Output the (X, Y) coordinate of the center of the cell containing the given text.  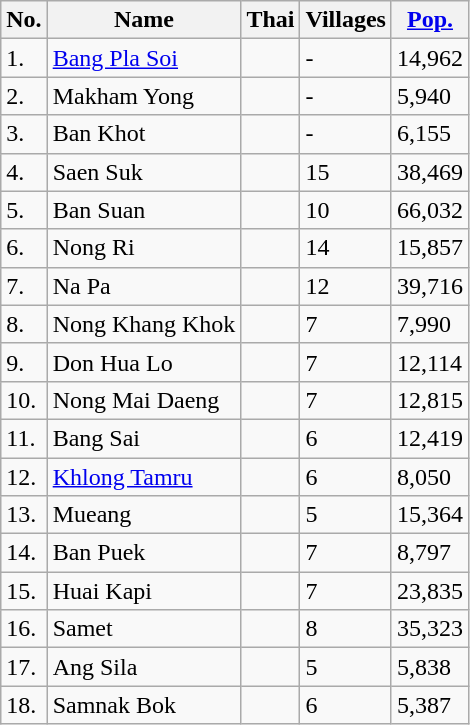
7,990 (430, 324)
15 (346, 172)
No. (24, 20)
Thai (270, 20)
5,838 (430, 667)
Samet (144, 629)
23,835 (430, 591)
38,469 (430, 172)
5. (24, 210)
15,857 (430, 248)
12. (24, 477)
10. (24, 400)
12 (346, 286)
15,364 (430, 515)
Bang Sai (144, 438)
Name (144, 20)
Bang Pla Soi (144, 58)
9. (24, 362)
5,940 (430, 96)
35,323 (430, 629)
18. (24, 705)
Nong Mai Daeng (144, 400)
Ban Puek (144, 553)
8 (346, 629)
Nong Ri (144, 248)
6. (24, 248)
5,387 (430, 705)
11. (24, 438)
Ban Suan (144, 210)
Mueang (144, 515)
14 (346, 248)
Samnak Bok (144, 705)
Khlong Tamru (144, 477)
8,050 (430, 477)
12,815 (430, 400)
8,797 (430, 553)
Makham Yong (144, 96)
Nong Khang Khok (144, 324)
12,419 (430, 438)
15. (24, 591)
66,032 (430, 210)
Ban Khot (144, 134)
Na Pa (144, 286)
7. (24, 286)
2. (24, 96)
14,962 (430, 58)
16. (24, 629)
1. (24, 58)
14. (24, 553)
8. (24, 324)
3. (24, 134)
10 (346, 210)
Villages (346, 20)
12,114 (430, 362)
39,716 (430, 286)
6,155 (430, 134)
4. (24, 172)
Ang Sila (144, 667)
13. (24, 515)
Pop. (430, 20)
Huai Kapi (144, 591)
Saen Suk (144, 172)
17. (24, 667)
Don Hua Lo (144, 362)
